Capture the cell that displays the provided text and extract its [x, y] central coordinate. 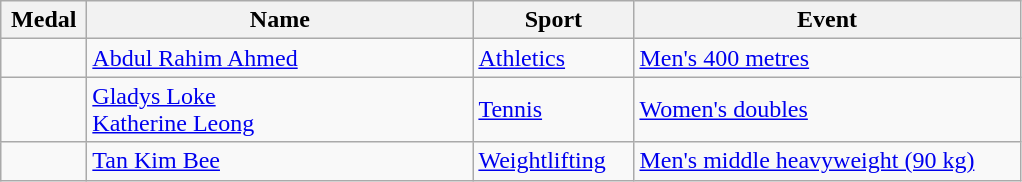
Women's doubles [827, 110]
Men's middle heavyweight (90 kg) [827, 161]
Weightlifting [554, 161]
Tennis [554, 110]
Athletics [554, 58]
Abdul Rahim Ahmed [280, 58]
Men's 400 metres [827, 58]
Gladys LokeKatherine Leong [280, 110]
Name [280, 20]
Tan Kim Bee [280, 161]
Medal [44, 20]
Sport [554, 20]
Event [827, 20]
